Search for the cell housing the specified text and yield its (X, Y) center coordinate. 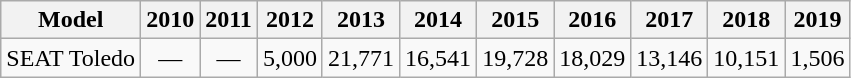
13,146 (670, 58)
2012 (290, 20)
2015 (516, 20)
2018 (746, 20)
2016 (592, 20)
5,000 (290, 58)
1,506 (818, 58)
21,771 (360, 58)
SEAT Toledo (71, 58)
2019 (818, 20)
18,029 (592, 58)
16,541 (438, 58)
10,151 (746, 58)
2017 (670, 20)
19,728 (516, 58)
2014 (438, 20)
Model (71, 20)
2013 (360, 20)
2011 (229, 20)
2010 (170, 20)
